Identify which cell holds the provided text, then report its [X, Y] central coordinate. 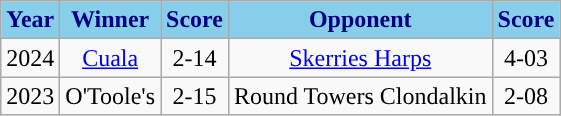
4-03 [526, 58]
2024 [30, 58]
2-15 [194, 96]
Year [30, 20]
O'Toole's [110, 96]
2-14 [194, 58]
2023 [30, 96]
Skerries Harps [360, 58]
Round Towers Clondalkin [360, 96]
2-08 [526, 96]
Cuala [110, 58]
Opponent [360, 20]
Winner [110, 20]
